Capture the cell that displays the provided text and extract its [x, y] central coordinate. 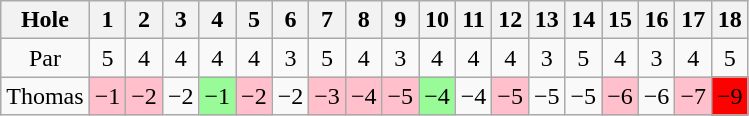
−3 [328, 96]
13 [546, 20]
16 [656, 20]
17 [694, 20]
14 [584, 20]
Hole [45, 20]
15 [620, 20]
11 [474, 20]
7 [328, 20]
6 [290, 20]
Par [45, 58]
Thomas [45, 96]
8 [364, 20]
1 [108, 20]
2 [144, 20]
18 [730, 20]
−7 [694, 96]
9 [400, 20]
−9 [730, 96]
12 [510, 20]
10 [438, 20]
